Pinpoint the cell where the given text exists, returning its (X, Y) midpoint coordinate. 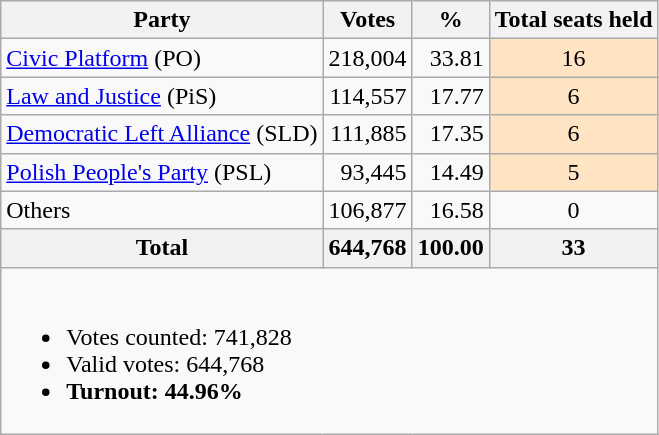
100.00 (450, 248)
Law and Justice (PiS) (162, 96)
14.49 (450, 172)
16.58 (450, 210)
Polish People's Party (PSL) (162, 172)
33 (574, 248)
Votes counted: 741,828Valid votes: 644,768Turnout: 44.96% (330, 350)
33.81 (450, 58)
644,768 (368, 248)
0 (574, 210)
5 (574, 172)
Civic Platform (PO) (162, 58)
Democratic Left Alliance (SLD) (162, 134)
Total (162, 248)
114,557 (368, 96)
Others (162, 210)
% (450, 20)
16 (574, 58)
Total seats held (574, 20)
106,877 (368, 210)
17.77 (450, 96)
218,004 (368, 58)
Party (162, 20)
93,445 (368, 172)
Votes (368, 20)
111,885 (368, 134)
17.35 (450, 134)
